Capture the cell that displays the provided text and extract its (x, y) central coordinate. 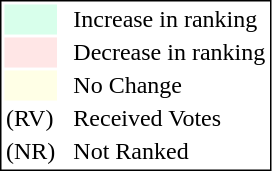
(RV) (30, 119)
(NR) (30, 151)
Received Votes (170, 119)
Decrease in ranking (170, 53)
No Change (170, 85)
Increase in ranking (170, 19)
Not Ranked (170, 151)
